Search for the cell housing the specified text and yield its (x, y) center coordinate. 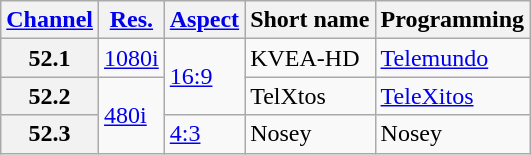
Short name (310, 20)
52.1 (50, 58)
480i (132, 115)
4:3 (204, 134)
TeleXitos (452, 96)
52.2 (50, 96)
52.3 (50, 134)
16:9 (204, 77)
TelXtos (310, 96)
Res. (132, 20)
1080i (132, 58)
Programming (452, 20)
Aspect (204, 20)
KVEA-HD (310, 58)
Telemundo (452, 58)
Channel (50, 20)
